Search for the cell housing the specified text and yield its [x, y] center coordinate. 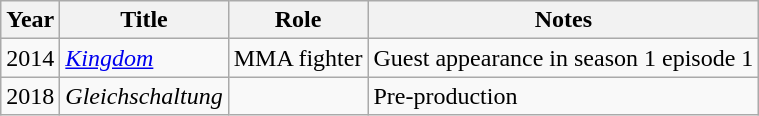
2018 [30, 96]
Notes [564, 20]
MMA fighter [298, 58]
Pre-production [564, 96]
Kingdom [144, 58]
Year [30, 20]
Role [298, 20]
Gleichschaltung [144, 96]
Title [144, 20]
Guest appearance in season 1 episode 1 [564, 58]
2014 [30, 58]
